From the cell containing the given text, extract its center point as (x, y) coordinate. 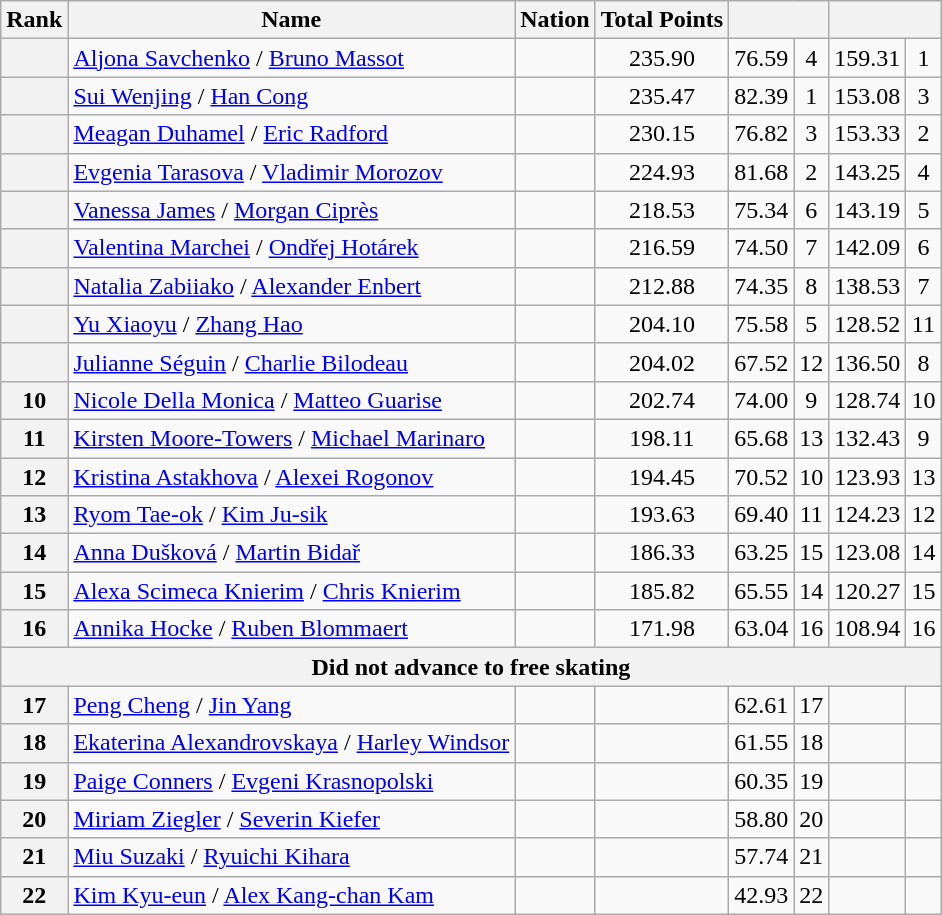
128.52 (868, 324)
132.43 (868, 438)
Ryom Tae-ok / Kim Ju-sik (292, 515)
60.35 (762, 781)
Nation (555, 20)
58.80 (762, 819)
143.25 (868, 172)
204.10 (662, 324)
61.55 (762, 743)
74.35 (762, 286)
81.68 (762, 172)
212.88 (662, 286)
120.27 (868, 591)
235.47 (662, 96)
74.50 (762, 248)
235.90 (662, 58)
Total Points (662, 20)
Kristina Astakhova / Alexei Rogonov (292, 477)
Paige Conners / Evgeni Krasnopolski (292, 781)
Anna Dušková / Martin Bidař (292, 553)
142.09 (868, 248)
Kirsten Moore-Towers / Michael Marinaro (292, 438)
Name (292, 20)
Meagan Duhamel / Eric Radford (292, 134)
202.74 (662, 400)
138.53 (868, 286)
Aljona Savchenko / Bruno Massot (292, 58)
63.04 (762, 629)
186.33 (662, 553)
42.93 (762, 895)
171.98 (662, 629)
128.74 (868, 400)
Rank (34, 20)
Miriam Ziegler / Severin Kiefer (292, 819)
153.33 (868, 134)
230.15 (662, 134)
Miu Suzaki / Ryuichi Kihara (292, 857)
204.02 (662, 362)
159.31 (868, 58)
Alexa Scimeca Knierim / Chris Knierim (292, 591)
218.53 (662, 210)
74.00 (762, 400)
Ekaterina Alexandrovskaya / Harley Windsor (292, 743)
123.93 (868, 477)
Did not advance to free skating (471, 667)
185.82 (662, 591)
124.23 (868, 515)
Vanessa James / Morgan Ciprès (292, 210)
65.68 (762, 438)
69.40 (762, 515)
62.61 (762, 705)
82.39 (762, 96)
153.08 (868, 96)
76.82 (762, 134)
136.50 (868, 362)
108.94 (868, 629)
Evgenia Tarasova / Vladimir Morozov (292, 172)
Natalia Zabiiako / Alexander Enbert (292, 286)
123.08 (868, 553)
67.52 (762, 362)
70.52 (762, 477)
Valentina Marchei / Ondřej Hotárek (292, 248)
194.45 (662, 477)
Yu Xiaoyu / Zhang Hao (292, 324)
Sui Wenjing / Han Cong (292, 96)
75.34 (762, 210)
193.63 (662, 515)
143.19 (868, 210)
Peng Cheng / Jin Yang (292, 705)
Kim Kyu-eun / Alex Kang-chan Kam (292, 895)
65.55 (762, 591)
Annika Hocke / Ruben Blommaert (292, 629)
Julianne Séguin / Charlie Bilodeau (292, 362)
75.58 (762, 324)
198.11 (662, 438)
224.93 (662, 172)
57.74 (762, 857)
63.25 (762, 553)
Nicole Della Monica / Matteo Guarise (292, 400)
216.59 (662, 248)
76.59 (762, 58)
